Find where the given text appears and provide that cell's center as [x, y] coordinate. 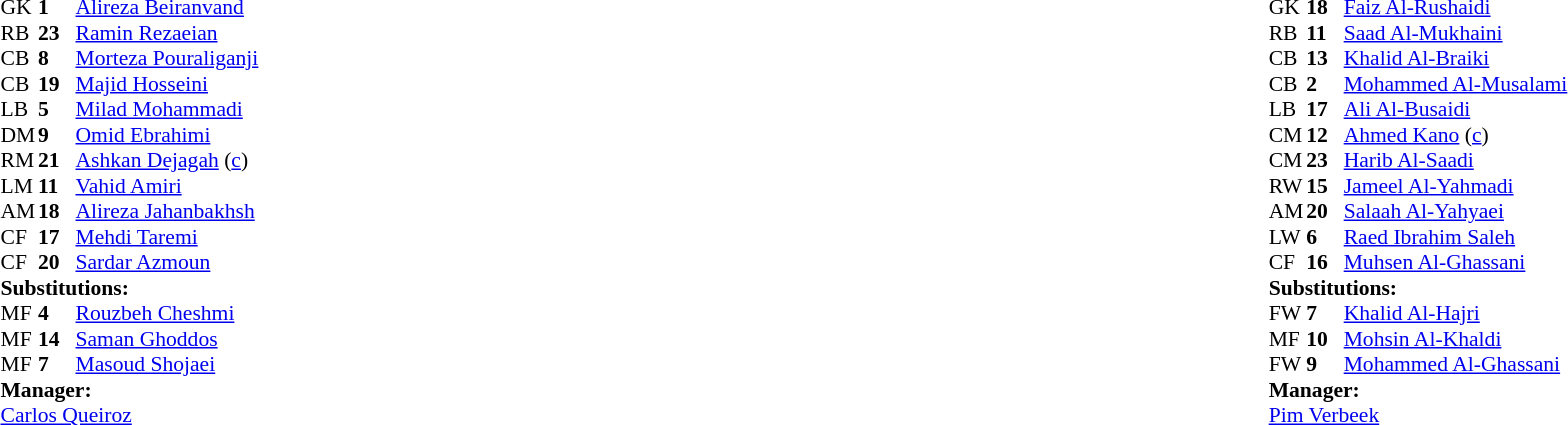
Mohammed Al-Musalami [1456, 84]
Jameel Al-Yahmadi [1456, 186]
Alireza Jahanbakhsh [168, 211]
Ahmed Kano (c) [1456, 135]
Saad Al-Mukhaini [1456, 33]
Mohsin Al-Khaldi [1456, 339]
21 [57, 161]
LM [19, 186]
6 [1325, 237]
10 [1325, 339]
Raed Ibrahim Saleh [1456, 237]
2 [1325, 84]
Mohammed Al-Ghassani [1456, 365]
Morteza Pouraliganji [168, 59]
19 [57, 84]
Muhsen Al-Ghassani [1456, 263]
Sardar Azmoun [168, 263]
Salaah Al-Yahyaei [1456, 211]
Omid Ebrahimi [168, 135]
RM [19, 161]
DM [19, 135]
Harib Al-Saadi [1456, 161]
Khalid Al-Braiki [1456, 59]
Majid Hosseini [168, 84]
Ali Al-Busaidi [1456, 109]
Ashkan Dejagah (c) [168, 161]
Khalid Al-Hajri [1456, 313]
Mehdi Taremi [168, 237]
RW [1288, 186]
15 [1325, 186]
8 [57, 59]
Masoud Shojaei [168, 365]
Ramin Rezaeian [168, 33]
13 [1325, 59]
LW [1288, 237]
Milad Mohammadi [168, 109]
16 [1325, 263]
Vahid Amiri [168, 186]
18 [57, 211]
12 [1325, 135]
5 [57, 109]
14 [57, 339]
4 [57, 313]
Saman Ghoddos [168, 339]
Rouzbeh Cheshmi [168, 313]
